For the text-containing cell, return its midpoint in [X, Y] coordinate format. 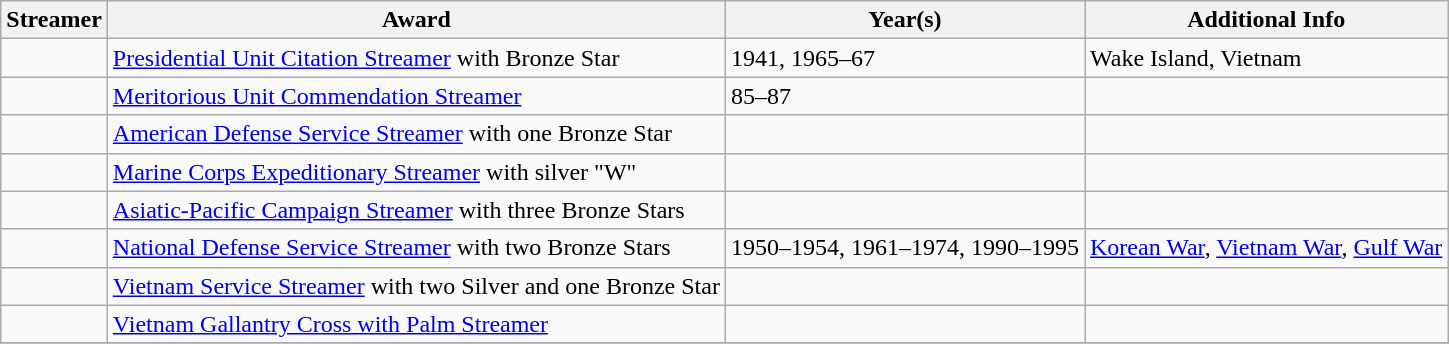
1941, 1965–67 [904, 58]
Presidential Unit Citation Streamer with Bronze Star [416, 58]
Meritorious Unit Commendation Streamer [416, 96]
Award [416, 20]
Vietnam Gallantry Cross with Palm Streamer [416, 324]
Korean War, Vietnam War, Gulf War [1266, 248]
Year(s) [904, 20]
Additional Info [1266, 20]
Wake Island, Vietnam [1266, 58]
Vietnam Service Streamer with two Silver and one Bronze Star [416, 286]
Marine Corps Expeditionary Streamer with silver "W" [416, 172]
Streamer [54, 20]
85–87 [904, 96]
American Defense Service Streamer with one Bronze Star [416, 134]
Asiatic-Pacific Campaign Streamer with three Bronze Stars [416, 210]
1950–1954, 1961–1974, 1990–1995 [904, 248]
National Defense Service Streamer with two Bronze Stars [416, 248]
